Determine the [X, Y] coordinate at the center of the cell enclosing the given text.  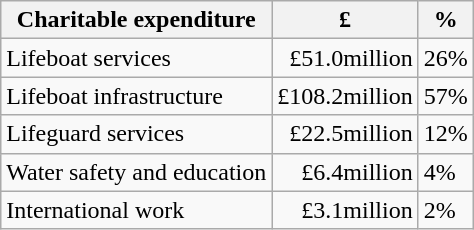
26% [446, 58]
Lifeboat services [136, 58]
£51.0million [345, 58]
% [446, 20]
£ [345, 20]
4% [446, 172]
57% [446, 96]
£3.1million [345, 210]
2% [446, 210]
Charitable expenditure [136, 20]
International work [136, 210]
Water safety and education [136, 172]
Lifeguard services [136, 134]
12% [446, 134]
£22.5million [345, 134]
£108.2million [345, 96]
Lifeboat infrastructure [136, 96]
£6.4million [345, 172]
